Search for the cell housing the specified text and yield its (x, y) center coordinate. 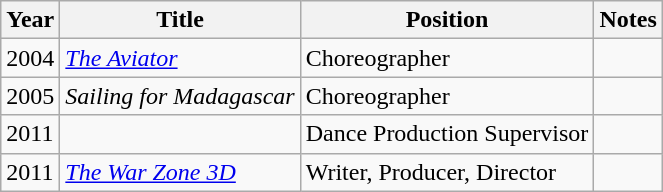
Notes (628, 20)
The Aviator (180, 58)
Year (30, 20)
Dance Production Supervisor (447, 134)
Writer, Producer, Director (447, 172)
The War Zone 3D (180, 172)
Title (180, 20)
Position (447, 20)
2004 (30, 58)
Sailing for Madagascar (180, 96)
2005 (30, 96)
